Identify which cell holds the provided text, then report its (X, Y) central coordinate. 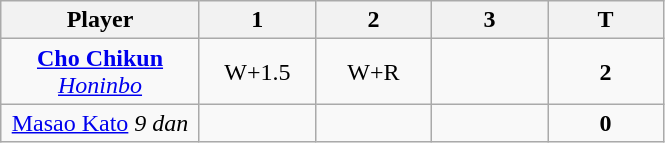
Player (100, 20)
Masao Kato 9 dan (100, 123)
W+R (373, 72)
W+1.5 (257, 72)
Cho Chikun Honinbo (100, 72)
T (606, 20)
1 (257, 20)
0 (606, 123)
3 (489, 20)
